Output the (x, y) coordinate of the center of the cell containing the given text.  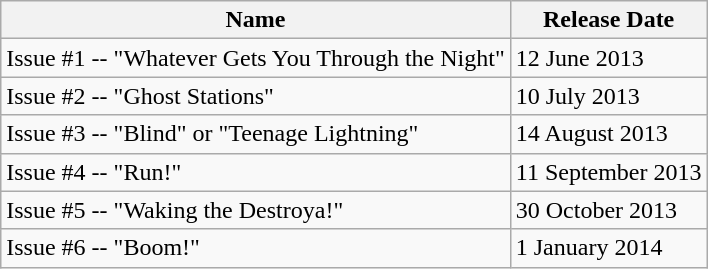
Issue #2 -- "Ghost Stations" (256, 96)
Release Date (608, 20)
12 June 2013 (608, 58)
Name (256, 20)
Issue #4 -- "Run!" (256, 172)
Issue #6 -- "Boom!" (256, 248)
Issue #5 -- "Waking the Destroya!" (256, 210)
14 August 2013 (608, 134)
11 September 2013 (608, 172)
Issue #1 -- "Whatever Gets You Through the Night" (256, 58)
30 October 2013 (608, 210)
10 July 2013 (608, 96)
Issue #3 -- "Blind" or "Teenage Lightning" (256, 134)
1 January 2014 (608, 248)
